For the text-containing cell, return its midpoint in (X, Y) coordinate format. 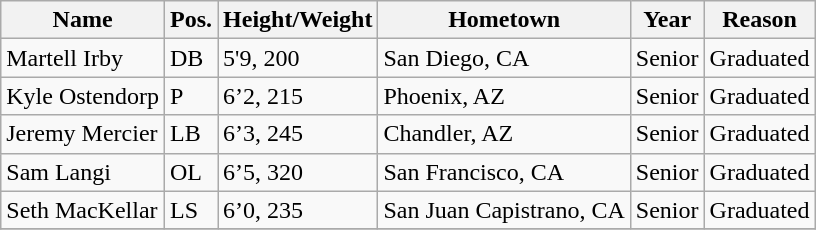
Hometown (504, 20)
6’0, 235 (298, 210)
San Francisco, CA (504, 172)
Kyle Ostendorp (83, 96)
6’5, 320 (298, 172)
San Juan Capistrano, CA (504, 210)
San Diego, CA (504, 58)
OL (190, 172)
Name (83, 20)
DB (190, 58)
6’3, 245 (298, 134)
LS (190, 210)
Phoenix, AZ (504, 96)
6’2, 215 (298, 96)
Chandler, AZ (504, 134)
Pos. (190, 20)
Sam Langi (83, 172)
Seth MacKellar (83, 210)
Martell Irby (83, 58)
5'9, 200 (298, 58)
LB (190, 134)
Height/Weight (298, 20)
Jeremy Mercier (83, 134)
Year (667, 20)
P (190, 96)
Reason (760, 20)
